Locate the cell with the specified text and output its (X, Y) center coordinate. 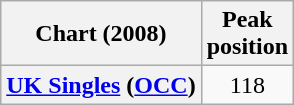
Chart (2008) (101, 34)
UK Singles (OCC) (101, 85)
118 (247, 85)
Peakposition (247, 34)
